Find where the given text appears and provide that cell's center as [X, Y] coordinate. 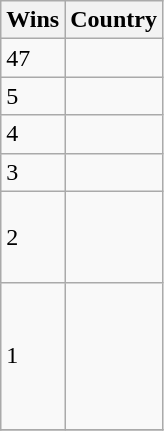
3 [33, 172]
Wins [33, 20]
5 [33, 96]
Country [114, 20]
1 [33, 356]
2 [33, 237]
4 [33, 134]
47 [33, 58]
